Find where the given text appears and provide that cell's center as [X, Y] coordinate. 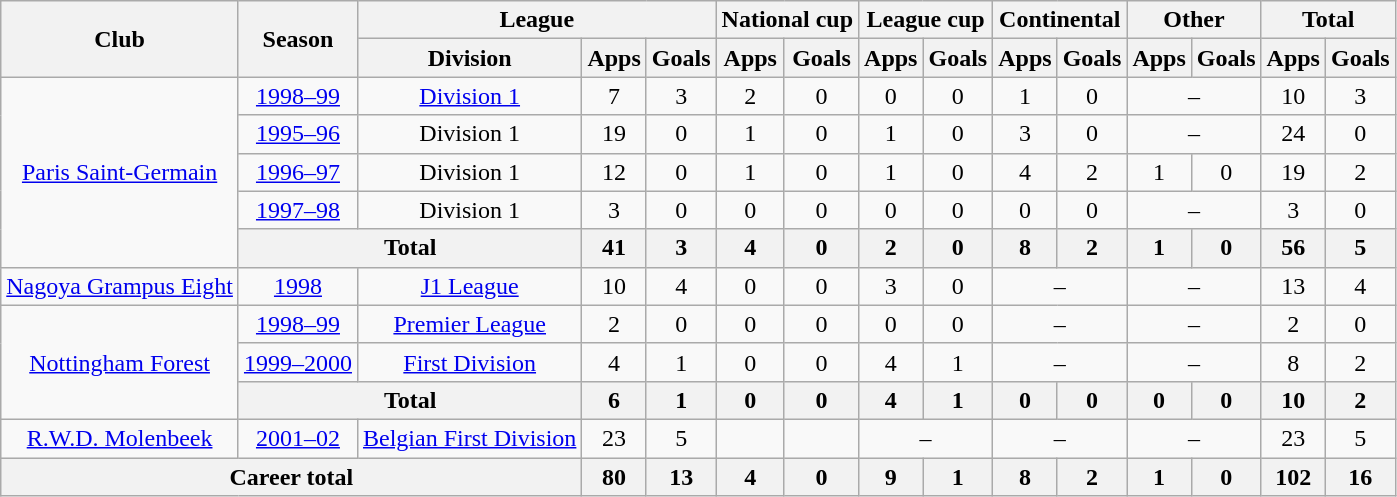
24 [1293, 134]
12 [614, 172]
7 [614, 96]
Paris Saint-Germain [120, 172]
Division [469, 58]
R.W.D. Molenbeek [120, 438]
Nottingham Forest [120, 362]
1997–98 [298, 210]
80 [614, 477]
1999–2000 [298, 362]
League cup [926, 20]
56 [1293, 248]
1995–96 [298, 134]
First Division [469, 362]
102 [1293, 477]
Career total [292, 477]
Nagoya Grampus Eight [120, 286]
9 [891, 477]
41 [614, 248]
6 [614, 400]
J1 League [469, 286]
League [536, 20]
National cup [787, 20]
1996–97 [298, 172]
1998 [298, 286]
Season [298, 39]
Premier League [469, 324]
Other [1194, 20]
16 [1360, 477]
2001–02 [298, 438]
Belgian First Division [469, 438]
Club [120, 39]
Continental [1060, 20]
